From the cell containing the given text, extract its center point as [X, Y] coordinate. 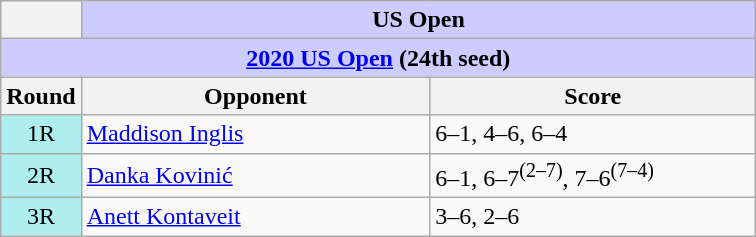
1R [41, 134]
Round [41, 96]
6–1, 6–7(2–7), 7–6(7–4) [593, 176]
2R [41, 176]
Opponent [256, 96]
Anett Kontaveit [256, 217]
6–1, 4–6, 6–4 [593, 134]
Maddison Inglis [256, 134]
US Open [418, 20]
2020 US Open (24th seed) [378, 58]
Score [593, 96]
3R [41, 217]
3–6, 2–6 [593, 217]
Danka Kovinić [256, 176]
